Detect which cell encompasses the target text, then output its [x, y] center coordinate. 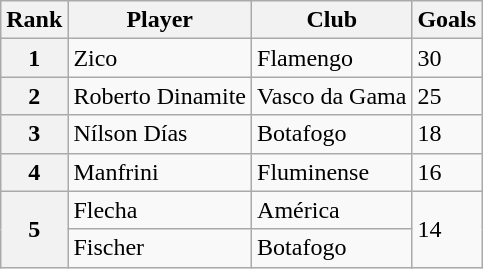
25 [447, 96]
Goals [447, 20]
30 [447, 58]
Club [332, 20]
Flamengo [332, 58]
3 [34, 134]
5 [34, 229]
Roberto Dinamite [160, 96]
18 [447, 134]
14 [447, 229]
Fluminense [332, 172]
2 [34, 96]
Manfrini [160, 172]
16 [447, 172]
Rank [34, 20]
1 [34, 58]
Fischer [160, 248]
Nílson Días [160, 134]
4 [34, 172]
Flecha [160, 210]
Vasco da Gama [332, 96]
América [332, 210]
Player [160, 20]
Zico [160, 58]
